From the cell containing the given text, extract its center point as (X, Y) coordinate. 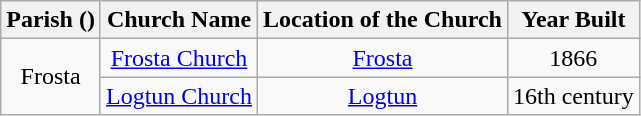
1866 (573, 58)
Logtun Church (178, 96)
Logtun (383, 96)
Church Name (178, 20)
Parish () (51, 20)
Location of the Church (383, 20)
Frosta Church (178, 58)
16th century (573, 96)
Year Built (573, 20)
